Pinpoint the cell where the given text exists, returning its [x, y] midpoint coordinate. 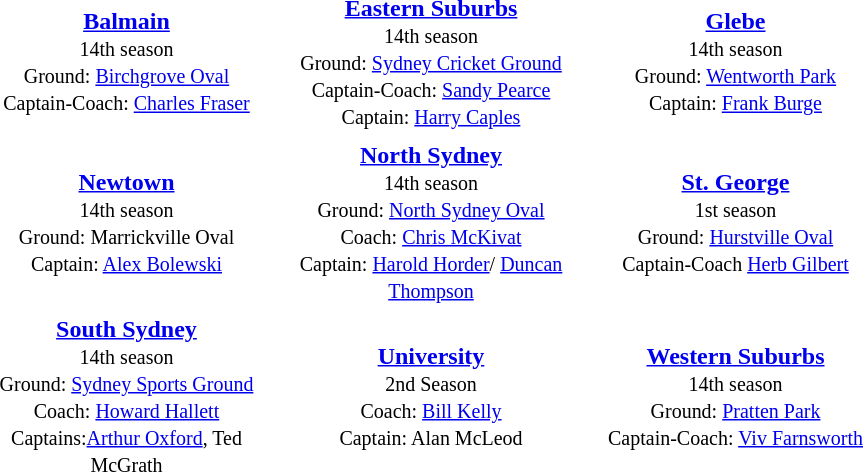
North Sydney14th seasonGround: North Sydney Oval Coach: Chris McKivatCaptain: Harold Horder/ Duncan Thompson [431, 222]
